From the cell containing the given text, extract its center point as (X, Y) coordinate. 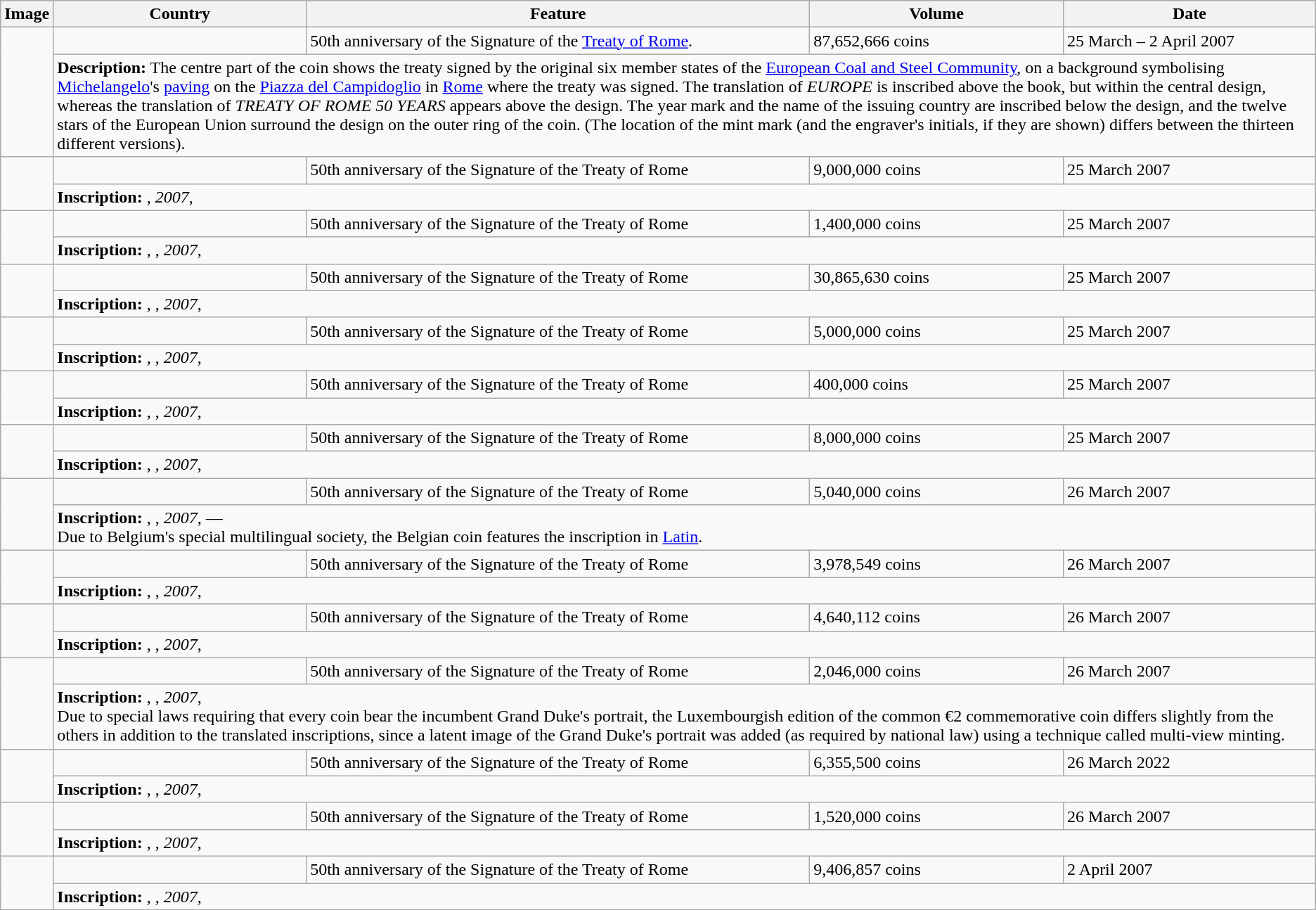
87,652,666 coins (936, 41)
Volume (936, 14)
26 March 2022 (1189, 762)
6,355,500 coins (936, 762)
1,400,000 coins (936, 224)
9,000,000 coins (936, 170)
2,046,000 coins (936, 671)
5,000,000 coins (936, 331)
50th anniversary of the Signature of the Treaty of Rome. (558, 41)
4,640,112 coins (936, 617)
400,000 coins (936, 384)
25 March – 2 April 2007 (1189, 41)
Image (27, 14)
30,865,630 coins (936, 277)
Country (180, 14)
3,978,549 coins (936, 564)
Date (1189, 14)
Inscription: , 2007, (685, 197)
8,000,000 coins (936, 438)
9,406,857 coins (936, 869)
Inscription: , , 2007, ––Due to Belgium's special multilingual society, the Belgian coin features the inscription in Latin. (685, 527)
1,520,000 coins (936, 816)
Feature (558, 14)
2 April 2007 (1189, 869)
5,040,000 coins (936, 492)
